From the cell containing the given text, extract its center point as [x, y] coordinate. 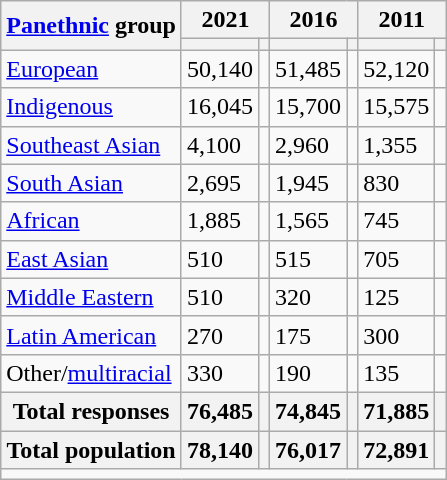
76,017 [308, 449]
1,945 [308, 183]
300 [396, 335]
190 [308, 373]
1,885 [220, 221]
4,100 [220, 145]
European [92, 69]
705 [396, 259]
72,891 [396, 449]
135 [396, 373]
52,120 [396, 69]
Panethnic group [92, 26]
Latin American [92, 335]
515 [308, 259]
Other/multiracial [92, 373]
2,695 [220, 183]
2011 [402, 20]
51,485 [308, 69]
175 [308, 335]
270 [220, 335]
1,565 [308, 221]
830 [396, 183]
Indigenous [92, 107]
South Asian [92, 183]
1,355 [396, 145]
15,700 [308, 107]
Middle Eastern [92, 297]
71,885 [396, 411]
African [92, 221]
Total population [92, 449]
125 [396, 297]
15,575 [396, 107]
76,485 [220, 411]
16,045 [220, 107]
50,140 [220, 69]
2016 [314, 20]
74,845 [308, 411]
East Asian [92, 259]
330 [220, 373]
Total responses [92, 411]
2,960 [308, 145]
Southeast Asian [92, 145]
2021 [225, 20]
78,140 [220, 449]
320 [308, 297]
745 [396, 221]
